Return [x, y] of the center of cell containing provided text 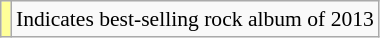
Indicates best-selling rock album of 2013 [195, 19]
